Determine the [x, y] coordinate at the center of the cell enclosing the given text.  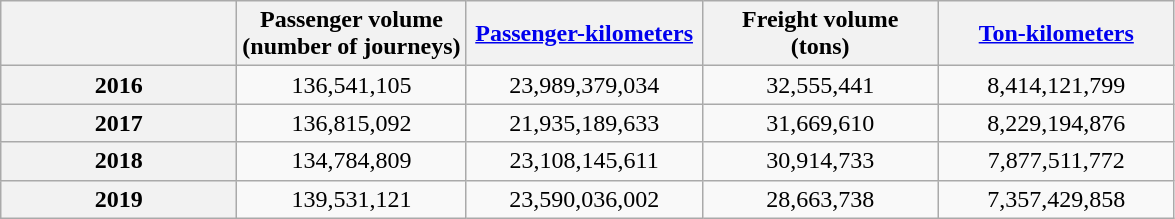
2016 [119, 85]
8,414,121,799 [1056, 85]
134,784,809 [352, 161]
30,914,733 [820, 161]
139,531,121 [352, 199]
23,108,145,611 [584, 161]
2017 [119, 123]
8,229,194,876 [1056, 123]
136,541,105 [352, 85]
Freight volume(tons) [820, 34]
7,877,511,772 [1056, 161]
Passenger-kilometers [584, 34]
7,357,429,858 [1056, 199]
136,815,092 [352, 123]
23,590,036,002 [584, 199]
2019 [119, 199]
28,663,738 [820, 199]
21,935,189,633 [584, 123]
2018 [119, 161]
31,669,610 [820, 123]
Passenger volume(number of journeys) [352, 34]
23,989,379,034 [584, 85]
Ton-kilometers [1056, 34]
32,555,441 [820, 85]
